Determine the [X, Y] coordinate at the center of the cell enclosing the given text.  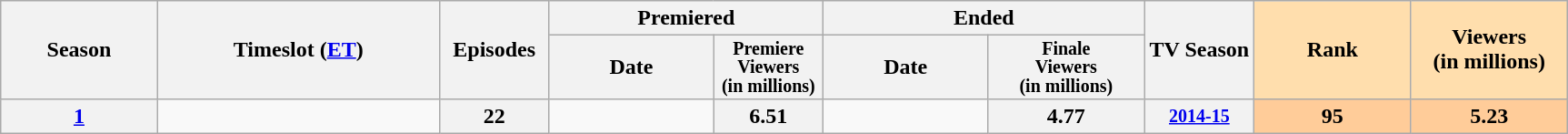
Episodes [494, 50]
2014-15 [1200, 116]
95 [1333, 116]
Premiered [686, 18]
6.51 [769, 116]
Timeslot (ET) [298, 50]
Viewers(in millions) [1489, 50]
22 [494, 116]
FinaleViewers(in millions) [1066, 67]
4.77 [1066, 116]
TV Season [1200, 50]
1 [79, 116]
5.23 [1489, 116]
Rank [1333, 50]
Ended [984, 18]
PremiereViewers(in millions) [769, 67]
Season [79, 50]
